Extract the (x, y) coordinate from the center of the cell holding the provided text.  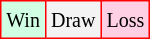
Win (24, 20)
Draw (72, 20)
Loss (126, 20)
